Provide the (x, y) coordinate of the cell's center where the given text is located.  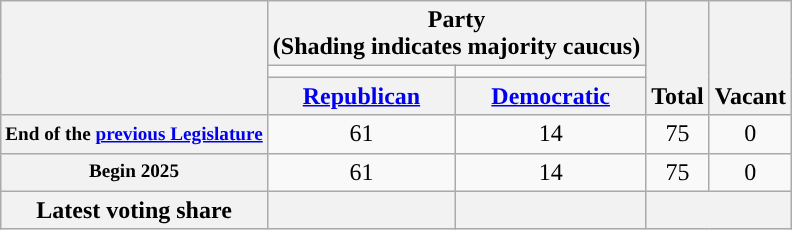
Latest voting share (134, 210)
Begin 2025 (134, 172)
End of the previous Legislature (134, 134)
Total (678, 58)
Republican (361, 96)
Party (Shading indicates majority caucus) (456, 34)
Vacant (750, 58)
Democratic (551, 96)
